Extract the [X, Y] coordinate from the center of the cell holding the provided text.  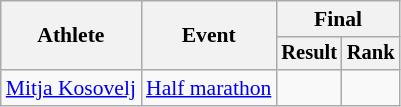
Half marathon [208, 88]
Athlete [71, 36]
Result [309, 54]
Event [208, 36]
Final [338, 19]
Mitja Kosovelj [71, 88]
Rank [371, 54]
